Determine the [x, y] coordinate at the center of the cell enclosing the given text.  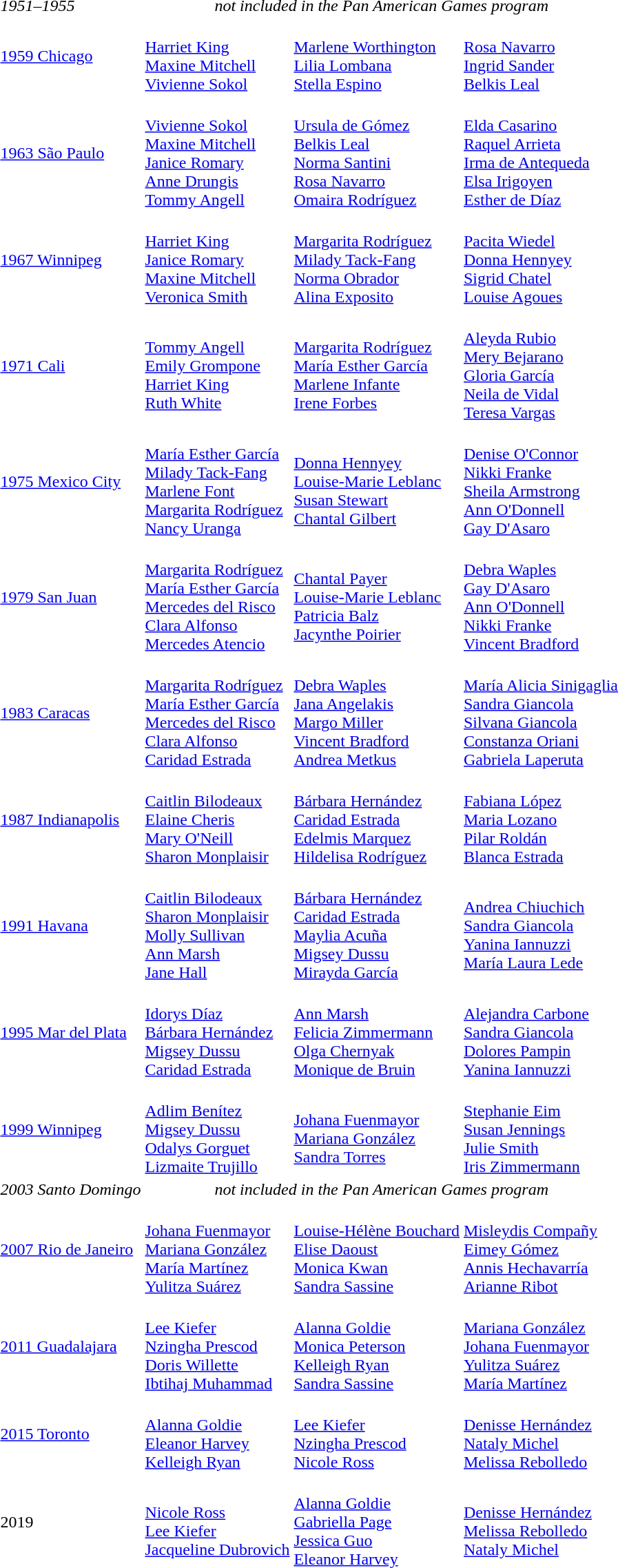
Vivienne SokolMaxine MitchellJanice RomaryAnne DrungisTommy Angell [218, 153]
Johana FuenmayorMariana GonzálezMaría MartínezYulitza Suárez [218, 1249]
Caitlin BilodeauxElaine CherisMary O'NeillSharon Monplaisir [218, 819]
Bárbara HernándezCaridad EstradaMaylia AcuñaMigsey DussuMirayda García [377, 926]
Marlene WorthingtonLilia LombanaStella Espino [377, 56]
Margarita RodríguezMaría Esther GarcíaMarlene InfanteIrene Forbes [377, 366]
Debra WaplesJana AngelakisMargo MillerVincent BradfordAndrea Metkus [377, 713]
Bárbara HernándezCaridad EstradaEdelmis MarquezHildelisa Rodríguez [377, 819]
Alanna GoldieMonica PetersonKelleigh RyanSandra Sassine [377, 1346]
Harriet KingMaxine MitchellVivienne Sokol [218, 56]
Ann MarshFelicia ZimmermannOlga ChernyakMonique de Bruin [377, 1032]
Johana FuenmayorMariana GonzálezSandra Torres [377, 1129]
Ursula de GómezBelkis LealNorma SantiniRosa NavarroOmaira Rodríguez [377, 153]
Margarita RodríguezMaría Esther GarcíaMercedes del RiscoClara AlfonsoMercedes Atencio [218, 598]
Idorys DíazBárbara HernándezMigsey DussuCaridad Estrada [218, 1032]
Adlim BenítezMigsey DussuOdalys GorguetLizmaite Trujillo [218, 1129]
María Esther GarcíaMilady Tack-FangMarlene FontMargarita RodríguezNancy Uranga [218, 482]
Caitlin BilodeauxSharon MonplaisirMolly SullivanAnn MarshJane Hall [218, 926]
Chantal PayerLouise-Marie LeblancPatricia BalzJacynthe Poirier [377, 598]
Margarita RodríguezMilady Tack-FangNorma ObradorAlina Exposito [377, 260]
Louise-Hélène BouchardElise DaoustMonica KwanSandra Sassine [377, 1249]
Lee KieferNzingha PrescodDoris WilletteIbtihaj Muhammad [218, 1346]
Alanna GoldieEleanor HarveyKelleigh Ryan [218, 1434]
Lee KieferNzingha PrescodNicole Ross [377, 1434]
Donna HennyeyLouise-Marie LeblancSusan StewartChantal Gilbert [377, 482]
Harriet KingJanice RomaryMaxine MitchellVeronica Smith [218, 260]
Tommy AngellEmily GromponeHarriet KingRuth White [218, 366]
Margarita RodríguezMaría Esther GarcíaMercedes del RiscoClara AlfonsoCaridad Estrada [218, 713]
